Identify which cell holds the provided text, then report its (X, Y) central coordinate. 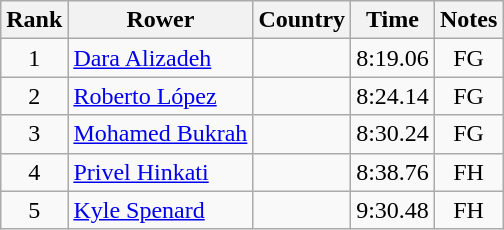
Time (393, 20)
Kyle Spenard (160, 210)
9:30.48 (393, 210)
5 (34, 210)
Roberto López (160, 96)
Dara Alizadeh (160, 58)
8:19.06 (393, 58)
Country (302, 20)
Mohamed Bukrah (160, 134)
1 (34, 58)
Privel Hinkati (160, 172)
2 (34, 96)
3 (34, 134)
Rank (34, 20)
4 (34, 172)
8:30.24 (393, 134)
Notes (468, 20)
8:38.76 (393, 172)
Rower (160, 20)
8:24.14 (393, 96)
